Extract the [X, Y] coordinate from the center of the cell holding the provided text.  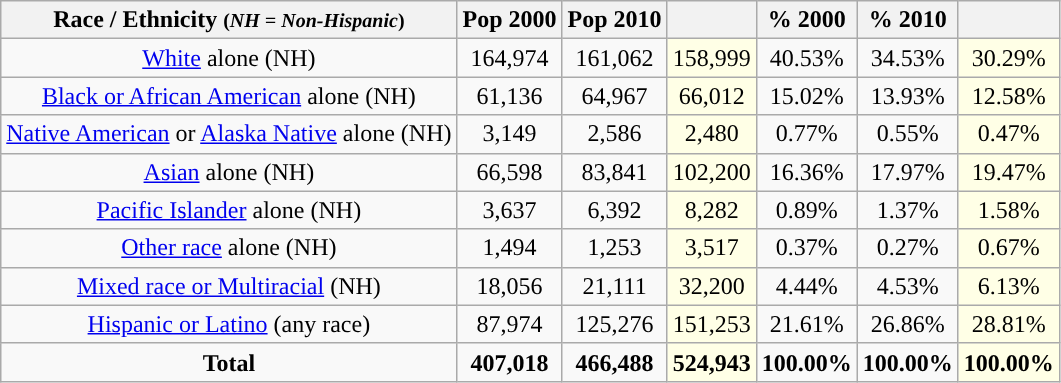
Mixed race or Multiracial (NH) [229, 286]
15.02% [806, 96]
32,200 [712, 286]
125,276 [614, 324]
Black or African American alone (NH) [229, 96]
161,062 [614, 58]
21.61% [806, 324]
102,200 [712, 172]
3,517 [712, 248]
Pacific Islander alone (NH) [229, 210]
1.58% [1008, 210]
524,943 [712, 362]
21,111 [614, 286]
18,056 [510, 286]
26.86% [908, 324]
1,253 [614, 248]
87,974 [510, 324]
Asian alone (NH) [229, 172]
0.89% [806, 210]
61,136 [510, 96]
White alone (NH) [229, 58]
0.55% [908, 134]
151,253 [712, 324]
16.36% [806, 172]
66,598 [510, 172]
4.53% [908, 286]
% 2000 [806, 20]
0.47% [1008, 134]
64,967 [614, 96]
164,974 [510, 58]
Other race alone (NH) [229, 248]
13.93% [908, 96]
1,494 [510, 248]
40.53% [806, 58]
30.29% [1008, 58]
0.27% [908, 248]
158,999 [712, 58]
1.37% [908, 210]
6,392 [614, 210]
3,637 [510, 210]
28.81% [1008, 324]
Race / Ethnicity (NH = Non-Hispanic) [229, 20]
12.58% [1008, 96]
6.13% [1008, 286]
4.44% [806, 286]
Pop 2010 [614, 20]
19.47% [1008, 172]
0.67% [1008, 248]
0.77% [806, 134]
17.97% [908, 172]
3,149 [510, 134]
2,480 [712, 134]
2,586 [614, 134]
83,841 [614, 172]
66,012 [712, 96]
Hispanic or Latino (any race) [229, 324]
34.53% [908, 58]
466,488 [614, 362]
8,282 [712, 210]
Pop 2000 [510, 20]
% 2010 [908, 20]
Native American or Alaska Native alone (NH) [229, 134]
0.37% [806, 248]
Total [229, 362]
407,018 [510, 362]
